Search for the cell housing the specified text and yield its [X, Y] center coordinate. 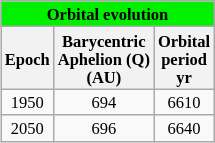
1950 [28, 102]
Orbital evolution [108, 14]
6640 [184, 128]
694 [104, 102]
Orbitalperiodyr [184, 58]
6610 [184, 102]
2050 [28, 128]
696 [104, 128]
BarycentricAphelion (Q)(AU) [104, 58]
Epoch [28, 58]
